Identify which cell holds the provided text, then report its (x, y) central coordinate. 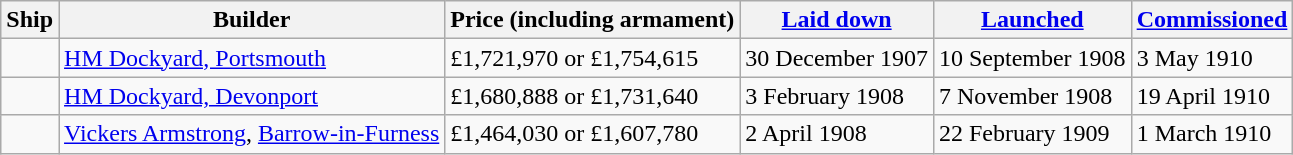
10 September 1908 (1032, 58)
3 May 1910 (1212, 58)
£1,464,030 or £1,607,780 (592, 134)
Laid down (837, 20)
22 February 1909 (1032, 134)
Builder (252, 20)
Price (including armament) (592, 20)
Commissioned (1212, 20)
3 February 1908 (837, 96)
2 April 1908 (837, 134)
19 April 1910 (1212, 96)
HM Dockyard, Portsmouth (252, 58)
Ship (30, 20)
7 November 1908 (1032, 96)
£1,721,970 or £1,754,615 (592, 58)
Launched (1032, 20)
£1,680,888 or £1,731,640 (592, 96)
Vickers Armstrong, Barrow-in-Furness (252, 134)
30 December 1907 (837, 58)
1 March 1910 (1212, 134)
HM Dockyard, Devonport (252, 96)
